Pinpoint the cell where the given text exists, returning its (x, y) midpoint coordinate. 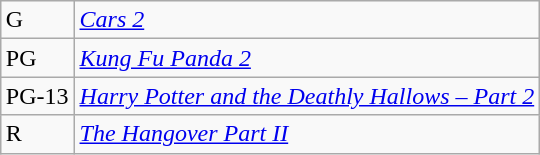
Kung Fu Panda 2 (307, 58)
The Hangover Part II (307, 134)
G (37, 20)
PG-13 (37, 96)
R (37, 134)
PG (37, 58)
Harry Potter and the Deathly Hallows – Part 2 (307, 96)
Cars 2 (307, 20)
